Output the [x, y] coordinate of the center of the cell containing the given text.  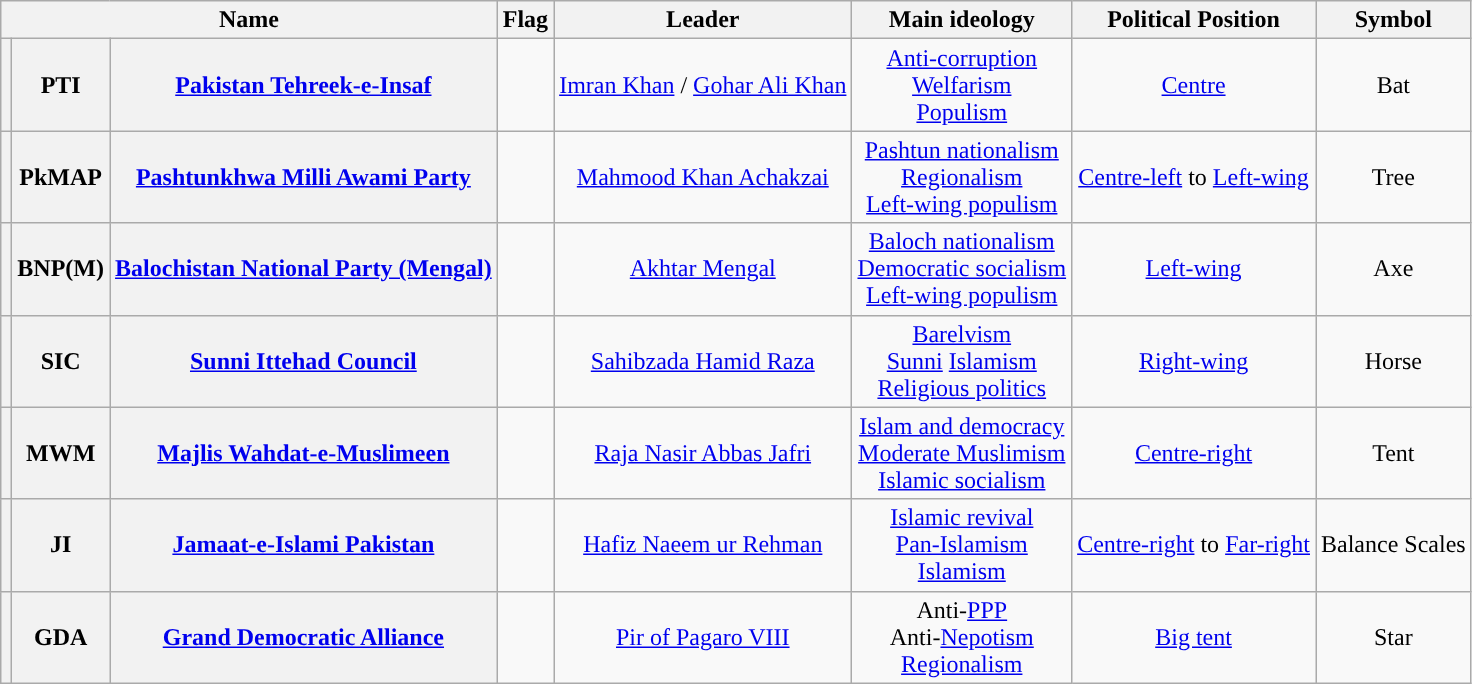
MWM [61, 453]
Centre-right [1194, 453]
Symbol [1394, 20]
Islamic revivalPan-IslamismIslamism [962, 545]
Main ideology [962, 20]
Islam and democracyModerate MuslimismIslamic socialism [962, 453]
Tent [1394, 453]
Political Position [1194, 20]
Centre-right to Far-right [1194, 545]
Anti-corruptionWelfarismPopulism [962, 85]
Sahibzada Hamid Raza [703, 361]
Raja Nasir Abbas Jafri [703, 453]
Bat [1394, 85]
Balance Scales [1394, 545]
Akhtar Mengal [703, 269]
JI [61, 545]
SIC [61, 361]
Horse [1394, 361]
PTI [61, 85]
BarelvismSunni Islamism Religious politics [962, 361]
Jamaat-e-Islami Pakistan [304, 545]
Hafiz Naeem ur Rehman [703, 545]
Sunni Ittehad Council [304, 361]
Name [249, 20]
Mahmood Khan Achakzai [703, 177]
Flag [525, 20]
Anti-PPPAnti-NepotismRegionalism [962, 637]
Axe [1394, 269]
GDA [61, 637]
Pashtun nationalismRegionalismLeft-wing populism [962, 177]
Grand Democratic Alliance [304, 637]
Centre-left to Left-wing [1194, 177]
Balochistan National Party (Mengal) [304, 269]
Right-wing [1194, 361]
Tree [1394, 177]
BNP(M) [61, 269]
PkMAP [61, 177]
Centre [1194, 85]
Big tent [1194, 637]
Left-wing [1194, 269]
Baloch nationalismDemocratic socialismLeft-wing populism [962, 269]
Pashtunkhwa Milli Awami Party [304, 177]
Pakistan Tehreek-e-Insaf [304, 85]
Pir of Pagaro VIII [703, 637]
Star [1394, 637]
Majlis Wahdat-e-Muslimeen [304, 453]
Leader [703, 20]
Imran Khan / Gohar Ali Khan [703, 85]
